Determine the (X, Y) coordinate at the center of the cell enclosing the given text.  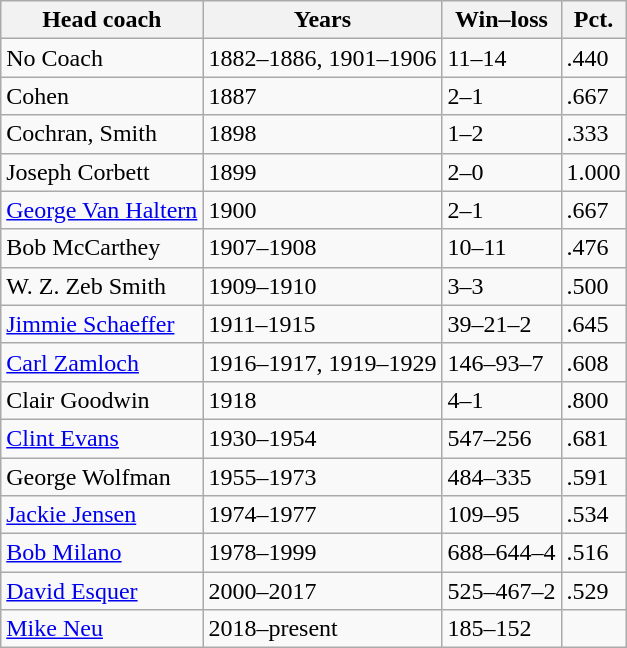
Win–loss (502, 20)
1899 (322, 172)
Cochran, Smith (102, 134)
146–93–7 (502, 362)
Jimmie Schaeffer (102, 324)
1887 (322, 96)
484–335 (502, 477)
.681 (594, 438)
.800 (594, 400)
George Wolfman (102, 477)
Clair Goodwin (102, 400)
No Coach (102, 58)
185–152 (502, 629)
Jackie Jensen (102, 515)
1974–1977 (322, 515)
109–95 (502, 515)
525–467–2 (502, 591)
.333 (594, 134)
George Van Haltern (102, 210)
11–14 (502, 58)
Joseph Corbett (102, 172)
1–2 (502, 134)
Clint Evans (102, 438)
1.000 (594, 172)
Mike Neu (102, 629)
1930–1954 (322, 438)
39–21–2 (502, 324)
.529 (594, 591)
1916–1917, 1919–1929 (322, 362)
2018–present (322, 629)
Carl Zamloch (102, 362)
.440 (594, 58)
1918 (322, 400)
.591 (594, 477)
.534 (594, 515)
Pct. (594, 20)
.516 (594, 553)
547–256 (502, 438)
1911–1915 (322, 324)
.608 (594, 362)
1978–1999 (322, 553)
1955–1973 (322, 477)
2–0 (502, 172)
2000–2017 (322, 591)
.500 (594, 286)
688–644–4 (502, 553)
1909–1910 (322, 286)
Cohen (102, 96)
4–1 (502, 400)
1907–1908 (322, 248)
W. Z. Zeb Smith (102, 286)
Bob McCarthey (102, 248)
1900 (322, 210)
Bob Milano (102, 553)
1898 (322, 134)
Years (322, 20)
1882–1886, 1901–1906 (322, 58)
.476 (594, 248)
Head coach (102, 20)
3–3 (502, 286)
David Esquer (102, 591)
10–11 (502, 248)
.645 (594, 324)
